Search for the cell housing the specified text and yield its (X, Y) center coordinate. 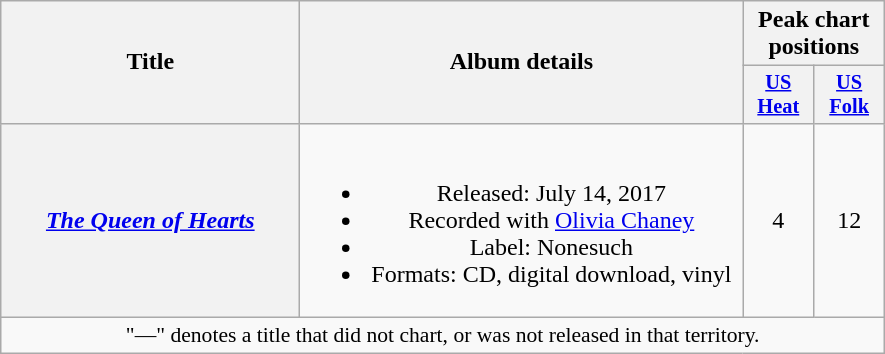
Album details (522, 62)
"—" denotes a title that did not chart, or was not released in that territory. (443, 336)
4 (778, 220)
Title (150, 62)
12 (850, 220)
USHeat (778, 95)
Peak chart positions (814, 34)
USFolk (850, 95)
Released: July 14, 2017Recorded with Olivia ChaneyLabel: NonesuchFormats: CD, digital download, vinyl (522, 220)
The Queen of Hearts (150, 220)
